Identify which cell holds the provided text, then report its [x, y] central coordinate. 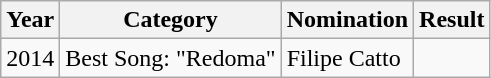
2014 [30, 58]
Category [170, 20]
Filipe Catto [347, 58]
Best Song: "Redoma" [170, 58]
Result [452, 20]
Nomination [347, 20]
Year [30, 20]
